Return (X, Y) of the center of cell containing provided text 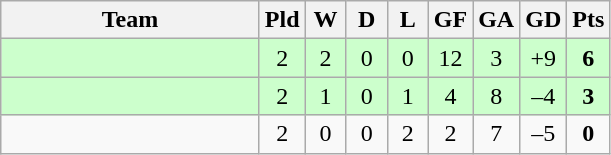
–4 (544, 96)
W (326, 20)
Team (130, 20)
Pts (588, 20)
6 (588, 58)
7 (496, 134)
–5 (544, 134)
+9 (544, 58)
GD (544, 20)
D (366, 20)
12 (450, 58)
GA (496, 20)
GF (450, 20)
L (408, 20)
Pld (282, 20)
8 (496, 96)
4 (450, 96)
